Locate the cell with the specified text and output its [X, Y] center coordinate. 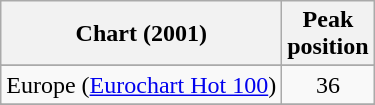
Peakposition [328, 34]
36 [328, 85]
Europe (Eurochart Hot 100) [142, 85]
Chart (2001) [142, 34]
